For the text-containing cell, return its midpoint in [x, y] coordinate format. 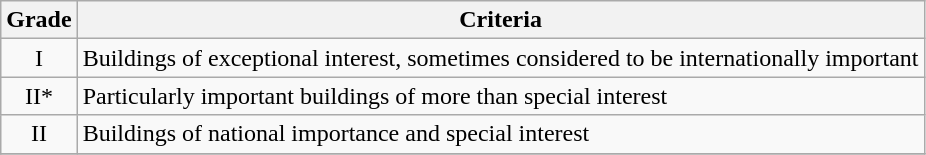
II [39, 134]
II* [39, 96]
Criteria [500, 20]
Particularly important buildings of more than special interest [500, 96]
I [39, 58]
Buildings of national importance and special interest [500, 134]
Buildings of exceptional interest, sometimes considered to be internationally important [500, 58]
Grade [39, 20]
